Return the [x, y] coordinate for the center point of the cell that contains the specified text.  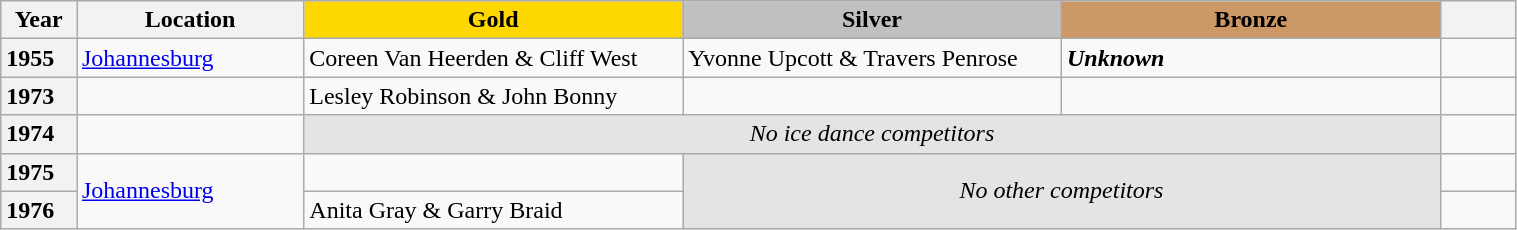
1975 [39, 172]
Yvonne Upcott & Travers Penrose [872, 58]
Coreen Van Heerden & Cliff West [494, 58]
1955 [39, 58]
Location [190, 20]
1973 [39, 96]
Gold [494, 20]
1974 [39, 134]
Lesley Robinson & John Bonny [494, 96]
Silver [872, 20]
No ice dance competitors [872, 134]
Unknown [1250, 58]
Bronze [1250, 20]
Year [39, 20]
Anita Gray & Garry Braid [494, 210]
1976 [39, 210]
No other competitors [1062, 191]
